Return (X, Y) of the center of cell containing provided text 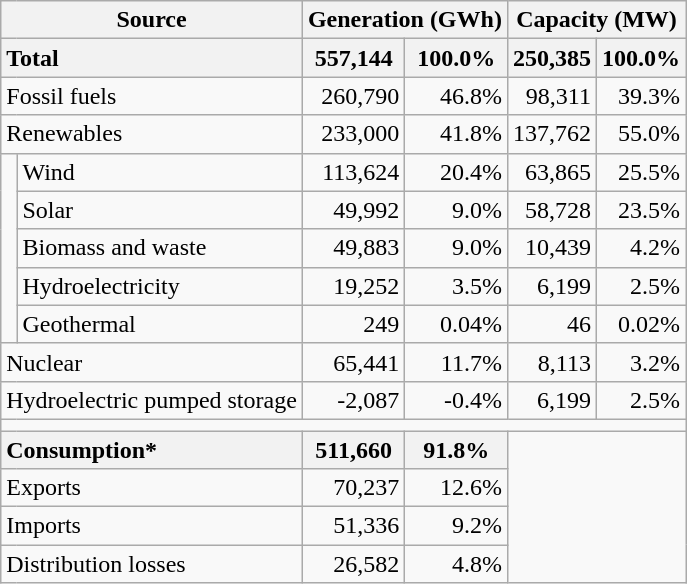
19,252 (354, 286)
0.04% (456, 324)
63,865 (552, 172)
49,992 (354, 210)
Geothermal (160, 324)
58,728 (552, 210)
Exports (152, 488)
Distribution losses (152, 564)
Hydroelectricity (160, 286)
Biomass and waste (160, 248)
Hydroelectric pumped storage (152, 400)
10,439 (552, 248)
Consumption* (152, 449)
Capacity (MW) (596, 20)
137,762 (552, 134)
Generation (GWh) (404, 20)
511,660 (354, 449)
98,311 (552, 96)
39.3% (640, 96)
51,336 (354, 526)
9.2% (456, 526)
65,441 (354, 362)
8,113 (552, 362)
Source (152, 20)
26,582 (354, 564)
Fossil fuels (152, 96)
250,385 (552, 58)
260,790 (354, 96)
20.4% (456, 172)
249 (354, 324)
Imports (152, 526)
-0.4% (456, 400)
23.5% (640, 210)
113,624 (354, 172)
3.5% (456, 286)
4.2% (640, 248)
3.2% (640, 362)
91.8% (456, 449)
11.7% (456, 362)
25.5% (640, 172)
55.0% (640, 134)
Solar (160, 210)
0.02% (640, 324)
Nuclear (152, 362)
46.8% (456, 96)
557,144 (354, 58)
-2,087 (354, 400)
12.6% (456, 488)
233,000 (354, 134)
4.8% (456, 564)
41.8% (456, 134)
Wind (160, 172)
Renewables (152, 134)
46 (552, 324)
Total (152, 58)
49,883 (354, 248)
70,237 (354, 488)
